Capture the cell that displays the provided text and extract its [x, y] central coordinate. 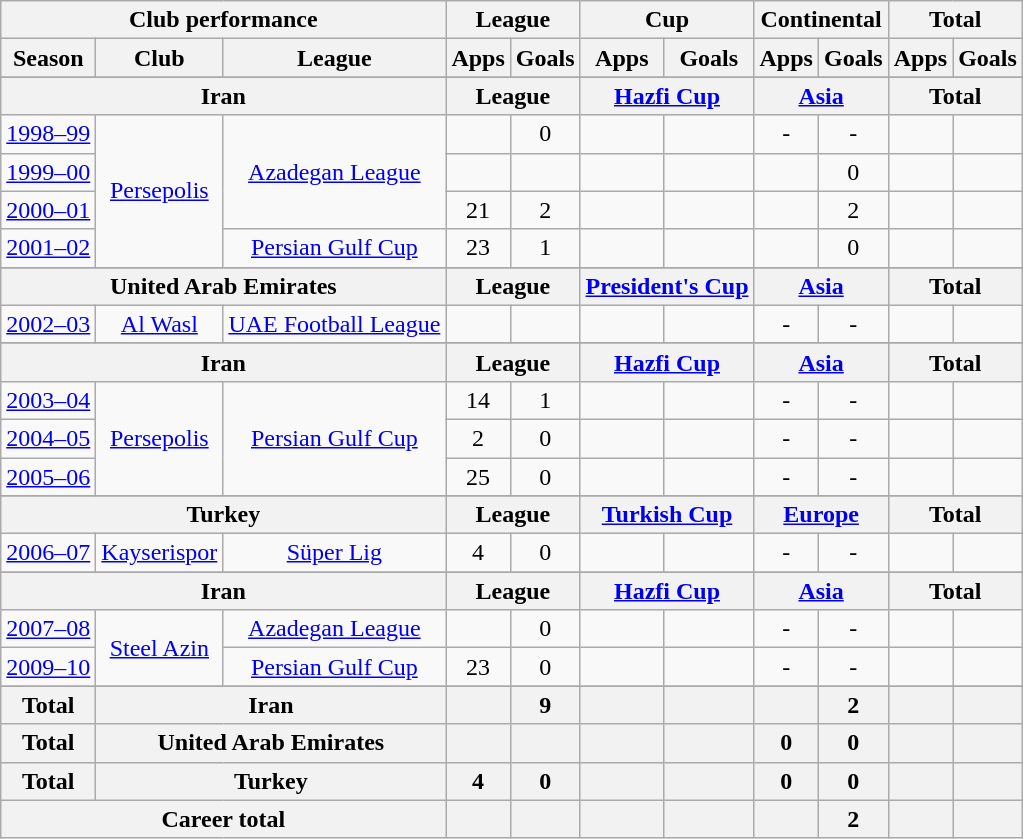
2006–07 [48, 553]
Cup [667, 20]
2002–03 [48, 324]
25 [478, 477]
Turkish Cup [667, 515]
Al Wasl [160, 324]
2001–02 [48, 248]
UAE Football League [334, 324]
14 [478, 400]
2007–08 [48, 629]
2003–04 [48, 400]
Süper Lig [334, 553]
1999–00 [48, 172]
2000–01 [48, 210]
Season [48, 58]
Club [160, 58]
2009–10 [48, 667]
21 [478, 210]
Club performance [224, 20]
Continental [821, 20]
1998–99 [48, 134]
President's Cup [667, 286]
9 [545, 705]
Kayserispor [160, 553]
2004–05 [48, 438]
2005–06 [48, 477]
Career total [224, 819]
Steel Azin [160, 648]
Europe [821, 515]
